From the cell containing the given text, extract its center point as (X, Y) coordinate. 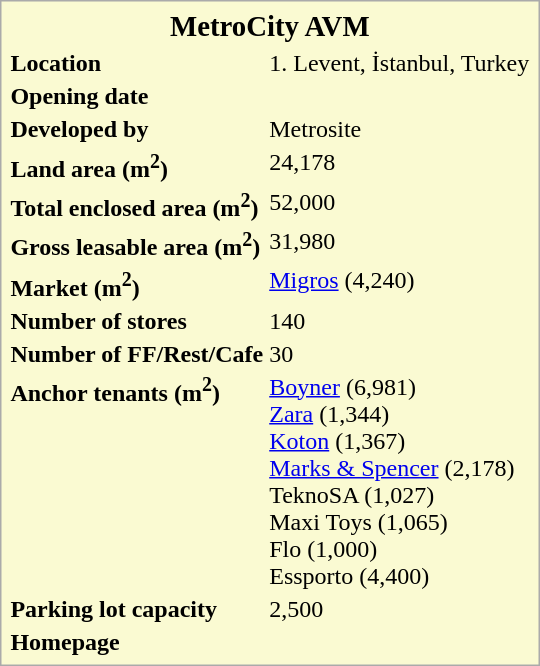
24,178 (400, 165)
52,000 (400, 205)
Number of stores (137, 320)
1. Levent, İstanbul, Turkey (400, 63)
Anchor tenants (m2) (137, 480)
Metrosite (400, 129)
Migros (4,240) (400, 284)
Homepage (137, 641)
30 (400, 353)
Opening date (137, 96)
Developed by (137, 129)
Land area (m2) (137, 165)
Total enclosed area (m2) (137, 205)
Boyner (6,981) Zara (1,344) Koton (1,367) Marks & Spencer (2,178) TeknoSA (1,027) Maxi Toys (1,065) Flo (1,000) Essporto (4,400) (400, 480)
31,980 (400, 244)
Location (137, 63)
Number of FF/Rest/Cafe (137, 353)
140 (400, 320)
Market (m2) (137, 284)
MetroCity AVM (270, 27)
Gross leasable area (m2) (137, 244)
Parking lot capacity (137, 608)
2,500 (400, 608)
